Return the (X, Y) coordinate for the center point of the cell that contains the specified text.  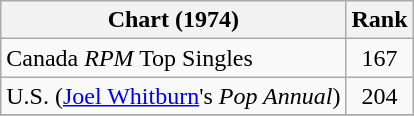
U.S. (Joel Whitburn's Pop Annual) (174, 96)
Chart (1974) (174, 20)
204 (380, 96)
Canada RPM Top Singles (174, 58)
167 (380, 58)
Rank (380, 20)
